From the cell containing the given text, extract its center point as (X, Y) coordinate. 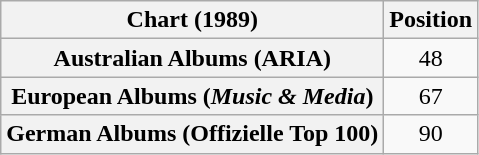
Australian Albums (ARIA) (192, 58)
90 (431, 134)
Chart (1989) (192, 20)
German Albums (Offizielle Top 100) (192, 134)
Position (431, 20)
48 (431, 58)
European Albums (Music & Media) (192, 96)
67 (431, 96)
